Search for the cell housing the specified text and yield its (x, y) center coordinate. 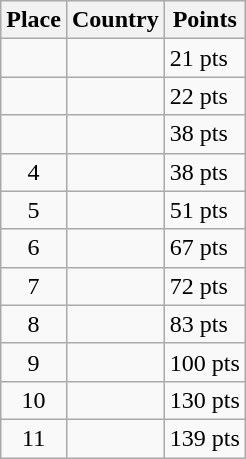
7 (34, 286)
8 (34, 324)
Country (115, 20)
130 pts (204, 400)
5 (34, 210)
83 pts (204, 324)
139 pts (204, 438)
Place (34, 20)
9 (34, 362)
21 pts (204, 58)
22 pts (204, 96)
10 (34, 400)
51 pts (204, 210)
72 pts (204, 286)
100 pts (204, 362)
11 (34, 438)
Points (204, 20)
6 (34, 248)
4 (34, 172)
67 pts (204, 248)
